Extract the [X, Y] coordinate from the center of the cell holding the provided text.  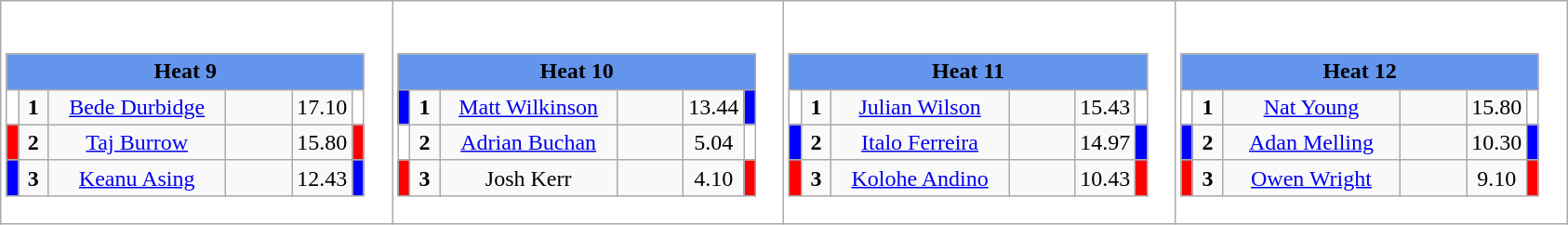
17.10 [322, 107]
Adrian Buchan [528, 142]
10.43 [1105, 178]
Heat 11 1 Julian Wilson 15.43 2 Italo Ferreira 14.97 3 Kolohe Andino 10.43 [980, 112]
Matt Wilkinson [528, 107]
10.30 [1497, 142]
Adan Melling [1311, 142]
12.43 [322, 178]
Owen Wright [1311, 178]
14.97 [1105, 142]
15.43 [1105, 107]
Josh Kerr [528, 178]
Italo Ferreira [921, 142]
Heat 9 1 Bede Durbidge 17.10 2 Taj Burrow 15.80 3 Keanu Asing 12.43 [197, 112]
4.10 [714, 178]
Kolohe Andino [921, 178]
5.04 [714, 142]
Bede Durbidge [138, 107]
9.10 [1497, 178]
Taj Burrow [138, 142]
Julian Wilson [921, 107]
Heat 10 1 Matt Wilkinson 13.44 2 Adrian Buchan 5.04 3 Josh Kerr 4.10 [588, 112]
Heat 11 [968, 72]
13.44 [714, 107]
Heat 12 [1360, 72]
Heat 10 [577, 72]
Heat 9 [185, 72]
Heat 12 1 Nat Young 15.80 2 Adan Melling 10.30 3 Owen Wright 9.10 [1371, 112]
Nat Young [1311, 107]
Keanu Asing [138, 178]
